Detect which cell encompasses the target text, then output its (X, Y) center coordinate. 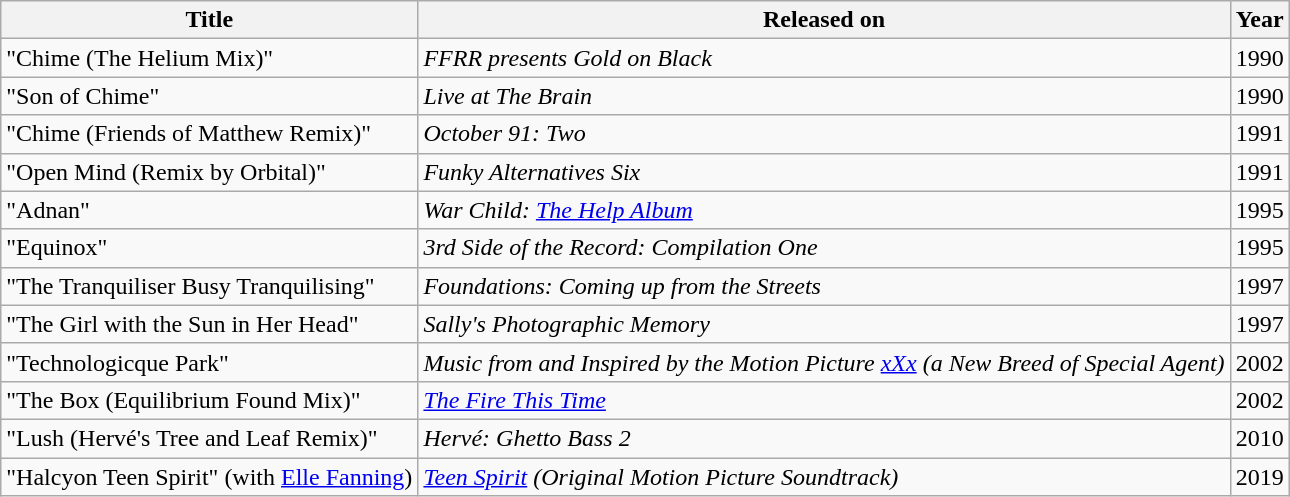
Teen Spirit (Original Motion Picture Soundtrack) (824, 477)
Hervé: Ghetto Bass 2 (824, 438)
Year (1260, 20)
Title (210, 20)
"The Girl with the Sun in Her Head" (210, 324)
FFRR presents Gold on Black (824, 58)
Funky Alternatives Six (824, 172)
"Adnan" (210, 210)
"The Tranquiliser Busy Tranquilising" (210, 286)
Live at The Brain (824, 96)
"Equinox" (210, 248)
"Lush (Hervé's Tree and Leaf Remix)" (210, 438)
Released on (824, 20)
"Chime (The Helium Mix)" (210, 58)
"Halcyon Teen Spirit" (with Elle Fanning) (210, 477)
2010 (1260, 438)
War Child: The Help Album (824, 210)
"The Box (Equilibrium Found Mix)" (210, 400)
"Open Mind (Remix by Orbital)" (210, 172)
Sally's Photographic Memory (824, 324)
3rd Side of the Record: Compilation One (824, 248)
"Son of Chime" (210, 96)
Music from and Inspired by the Motion Picture xXx (a New Breed of Special Agent) (824, 362)
"Chime (Friends of Matthew Remix)" (210, 134)
2019 (1260, 477)
Foundations: Coming up from the Streets (824, 286)
October 91: Two (824, 134)
"Technologicque Park" (210, 362)
The Fire This Time (824, 400)
